Determine the [x, y] coordinate at the center of the cell enclosing the given text.  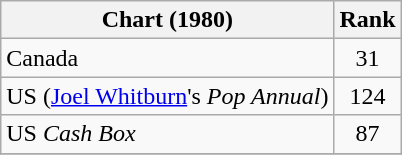
87 [368, 134]
US Cash Box [168, 134]
Chart (1980) [168, 20]
US (Joel Whitburn's Pop Annual) [168, 96]
31 [368, 58]
Rank [368, 20]
Canada [168, 58]
124 [368, 96]
